Provide the [X, Y] coordinate of the cell's center where the given text is located.  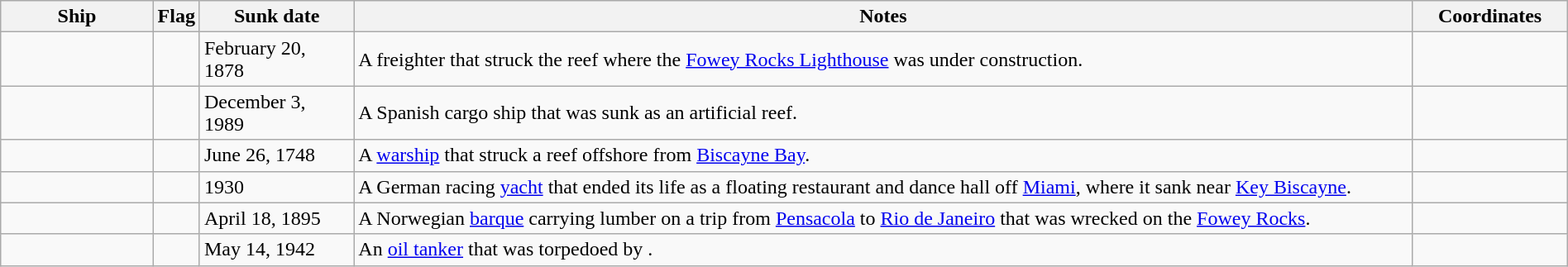
Coordinates [1490, 17]
Ship [77, 17]
A German racing yacht that ended its life as a floating restaurant and dance hall off Miami, where it sank near Key Biscayne. [883, 187]
An oil tanker that was torpedoed by . [883, 250]
December 3, 1989 [276, 112]
Sunk date [276, 17]
May 14, 1942 [276, 250]
February 20, 1878 [276, 60]
A warship that struck a reef offshore from Biscayne Bay. [883, 155]
1930 [276, 187]
A Spanish cargo ship that was sunk as an artificial reef. [883, 112]
Flag [176, 17]
June 26, 1748 [276, 155]
Notes [883, 17]
A Norwegian barque carrying lumber on a trip from Pensacola to Rio de Janeiro that was wrecked on the Fowey Rocks. [883, 218]
A freighter that struck the reef where the Fowey Rocks Lighthouse was under construction. [883, 60]
April 18, 1895 [276, 218]
